Provide the (X, Y) coordinate of the cell's center where the given text is located.  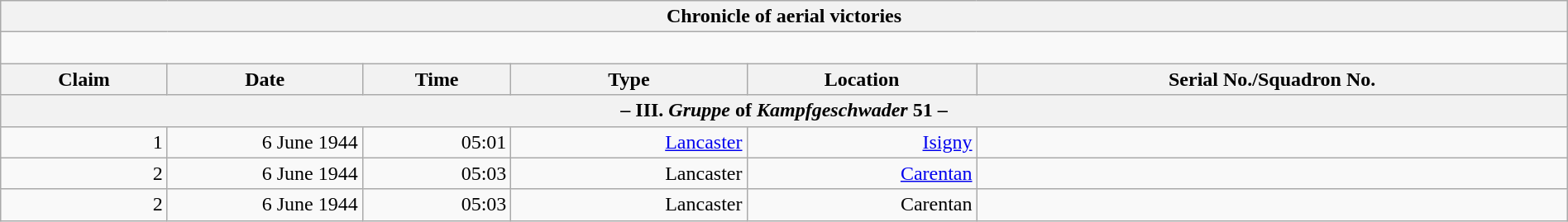
– III. Gruppe of Kampfgeschwader 51 – (784, 111)
Type (629, 79)
Serial No./Squadron No. (1272, 79)
Location (862, 79)
05:01 (437, 142)
Time (437, 79)
Claim (84, 79)
Date (265, 79)
1 (84, 142)
Isigny (862, 142)
Chronicle of aerial victories (784, 17)
